Return (X, Y) of the center of cell containing provided text 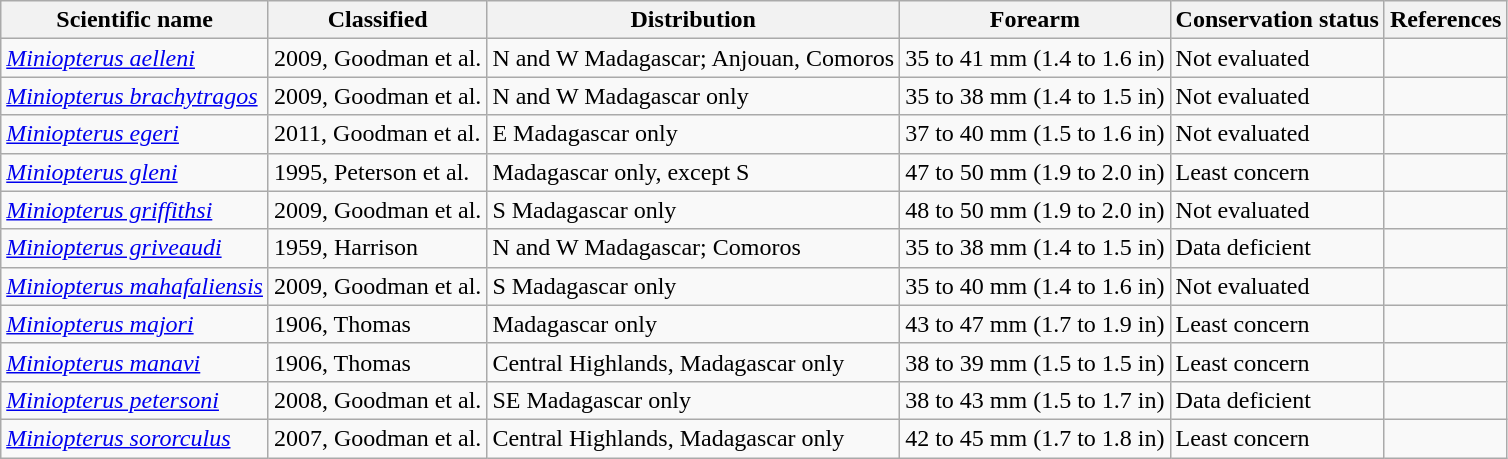
43 to 47 mm (1.7 to 1.9 in) (1035, 324)
Miniopterus petersoni (135, 400)
Miniopterus mahafaliensis (135, 286)
47 to 50 mm (1.9 to 2.0 in) (1035, 172)
1959, Harrison (377, 248)
E Madagascar only (694, 134)
Miniopterus aelleni (135, 58)
Madagascar only, except S (694, 172)
SE Madagascar only (694, 400)
Classified (377, 20)
2007, Goodman et al. (377, 438)
38 to 43 mm (1.5 to 1.7 in) (1035, 400)
Madagascar only (694, 324)
2008, Goodman et al. (377, 400)
Scientific name (135, 20)
48 to 50 mm (1.9 to 2.0 in) (1035, 210)
Miniopterus sororculus (135, 438)
Miniopterus griffithsi (135, 210)
N and W Madagascar; Comoros (694, 248)
42 to 45 mm (1.7 to 1.8 in) (1035, 438)
38 to 39 mm (1.5 to 1.5 in) (1035, 362)
35 to 41 mm (1.4 to 1.6 in) (1035, 58)
35 to 40 mm (1.4 to 1.6 in) (1035, 286)
Forearm (1035, 20)
Distribution (694, 20)
1995, Peterson et al. (377, 172)
37 to 40 mm (1.5 to 1.6 in) (1035, 134)
2011, Goodman et al. (377, 134)
N and W Madagascar; Anjouan, Comoros (694, 58)
Miniopterus manavi (135, 362)
References (1446, 20)
Miniopterus brachytragos (135, 96)
Miniopterus gleni (135, 172)
Miniopterus majori (135, 324)
Miniopterus egeri (135, 134)
Conservation status (1277, 20)
N and W Madagascar only (694, 96)
Miniopterus griveaudi (135, 248)
